Pinpoint the cell where the given text exists, returning its (X, Y) midpoint coordinate. 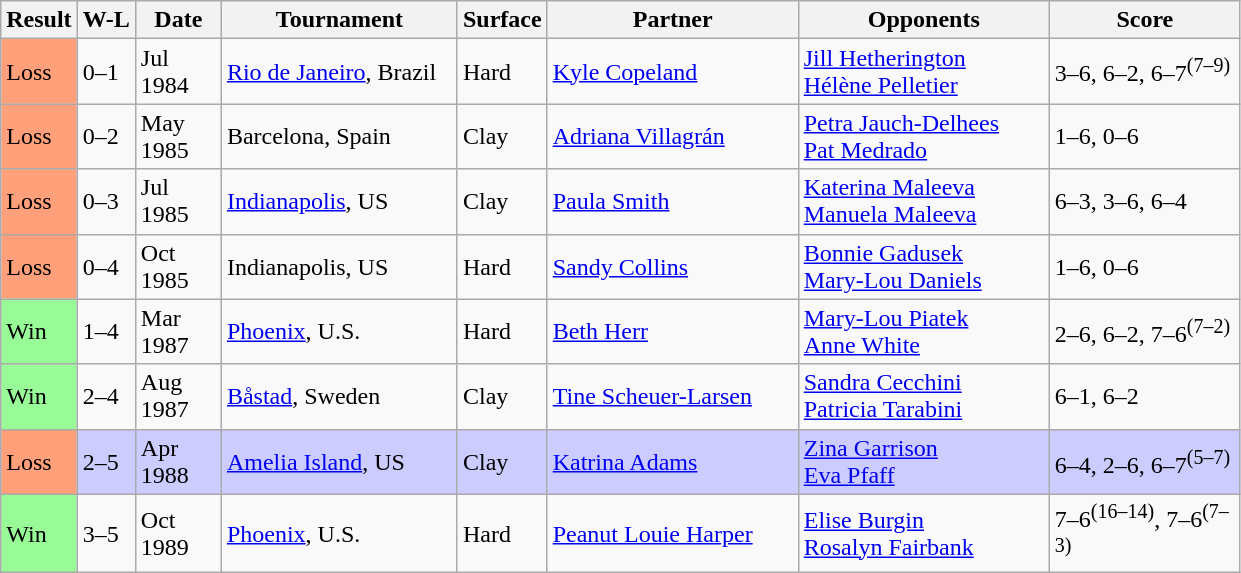
Bonnie Gadusek Mary-Lou Daniels (924, 266)
2–4 (106, 396)
6–4, 2–6, 6–7(5–7) (1144, 462)
Adriana Villagrán (672, 136)
Tine Scheuer-Larsen (672, 396)
1–4 (106, 332)
6–3, 3–6, 6–4 (1144, 202)
Oct 1989 (178, 533)
Mar 1987 (178, 332)
Mary-Lou Piatek Anne White (924, 332)
Score (1144, 20)
Opponents (924, 20)
Amelia Island, US (339, 462)
0–3 (106, 202)
6–1, 6–2 (1144, 396)
Sandra Cecchini Patricia Tarabini (924, 396)
Oct 1985 (178, 266)
2–6, 6–2, 7–6(7–2) (1144, 332)
Jul 1984 (178, 72)
May 1985 (178, 136)
Jul 1985 (178, 202)
Tournament (339, 20)
0–1 (106, 72)
Sandy Collins (672, 266)
Jill Hetherington Hélène Pelletier (924, 72)
Surface (502, 20)
Partner (672, 20)
Kyle Copeland (672, 72)
Date (178, 20)
Katerina Maleeva Manuela Maleeva (924, 202)
Rio de Janeiro, Brazil (339, 72)
Paula Smith (672, 202)
Apr 1988 (178, 462)
Peanut Louie Harper (672, 533)
Aug 1987 (178, 396)
Petra Jauch-Delhees Pat Medrado (924, 136)
Barcelona, Spain (339, 136)
3–5 (106, 533)
0–2 (106, 136)
W-L (106, 20)
7–6(16–14), 7–6(7–3) (1144, 533)
Katrina Adams (672, 462)
Result (39, 20)
Elise Burgin Rosalyn Fairbank (924, 533)
3–6, 6–2, 6–7(7–9) (1144, 72)
0–4 (106, 266)
2–5 (106, 462)
Båstad, Sweden (339, 396)
Beth Herr (672, 332)
Zina Garrison Eva Pfaff (924, 462)
